Return the (X, Y) coordinate for the center point of the cell that contains the specified text.  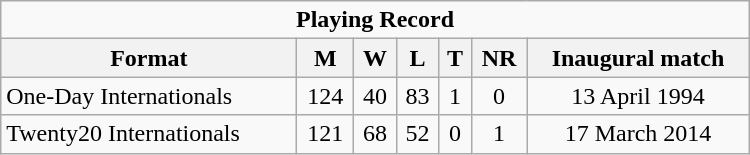
M (326, 58)
Inaugural match (638, 58)
Twenty20 Internationals (149, 134)
T (456, 58)
68 (375, 134)
W (375, 58)
17 March 2014 (638, 134)
L (417, 58)
One-Day Internationals (149, 96)
121 (326, 134)
NR (498, 58)
83 (417, 96)
124 (326, 96)
52 (417, 134)
Playing Record (375, 20)
Format (149, 58)
40 (375, 96)
13 April 1994 (638, 96)
